Scan for the cell matching the given text and deliver its (X, Y) coordinate at center. 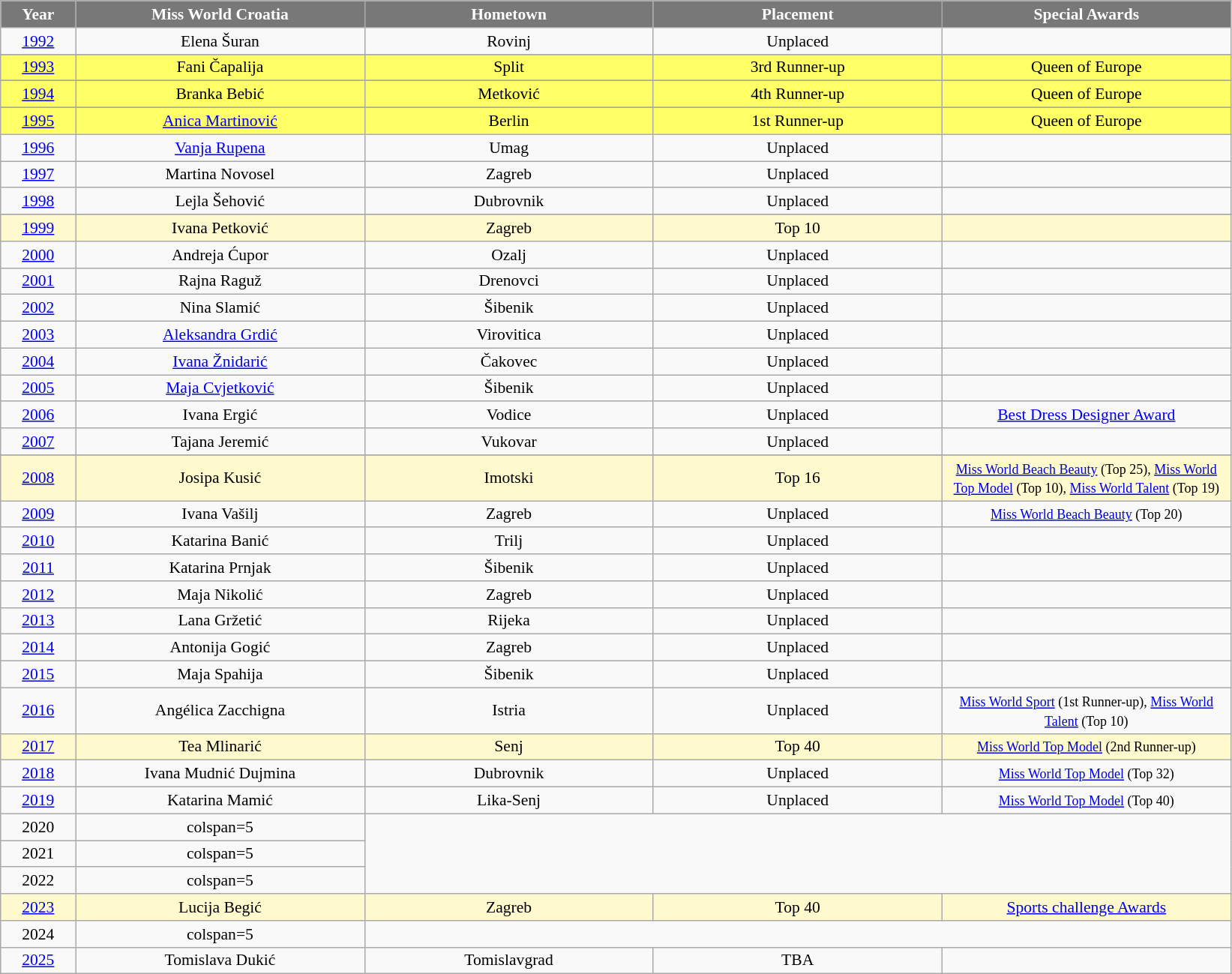
Lejla Šehović (220, 202)
Katarina Prnjak (220, 568)
Miss World Beach Beauty (Top 25), Miss World Top Model (Top 10), Miss World Talent (Top 19) (1086, 478)
1997 (38, 175)
Split (508, 67)
Rijeka (508, 621)
Elena Šuran (220, 41)
Tea Mlinarić (220, 747)
2003 (38, 335)
2022 (38, 881)
Imotski (508, 478)
Vukovar (508, 442)
Katarina Banić (220, 541)
2015 (38, 675)
Fani Čapalija (220, 67)
4th Runner-up (798, 94)
Maja Cvjetković (220, 388)
Metković (508, 94)
Katarina Mamić (220, 801)
1998 (38, 202)
Antonija Gogić (220, 648)
2023 (38, 907)
Ivana Ergić (220, 415)
Top 16 (798, 478)
Hometown (508, 14)
Miss World Top Model (Top 32) (1086, 774)
Angélica Zacchigna (220, 711)
TBA (798, 961)
2001 (38, 281)
2020 (38, 827)
Ivana Vašilj (220, 514)
Čakovec (508, 361)
2021 (38, 854)
2016 (38, 711)
2014 (38, 648)
Trilj (508, 541)
1992 (38, 41)
Tomislava Dukić (220, 961)
Rajna Raguž (220, 281)
2010 (38, 541)
Vodice (508, 415)
Tajana Jeremić (220, 442)
Nina Slamić (220, 308)
2012 (38, 595)
1999 (38, 228)
3rd Runner-up (798, 67)
Miss World Top Model (2nd Runner-up) (1086, 747)
Miss World Croatia (220, 14)
Best Dress Designer Award (1086, 415)
Lana Gržetić (220, 621)
2018 (38, 774)
Anica Martinović (220, 121)
2013 (38, 621)
Miss World Sport (1st Runner-up), Miss World Talent (Top 10) (1086, 711)
Umag (508, 148)
Top 10 (798, 228)
2006 (38, 415)
Ivana Mudnić Dujmina (220, 774)
Maja Spahija (220, 675)
Miss World Top Model (Top 40) (1086, 801)
Placement (798, 14)
Andreja Ćupor (220, 255)
Vanja Rupena (220, 148)
2007 (38, 442)
Senj (508, 747)
Branka Bebić (220, 94)
Aleksandra Grdić (220, 335)
Maja Nikolić (220, 595)
Rovinj (508, 41)
Berlin (508, 121)
Ivana Žnidarić (220, 361)
2019 (38, 801)
2000 (38, 255)
Special Awards (1086, 14)
2025 (38, 961)
Josipa Kusić (220, 478)
2024 (38, 934)
2011 (38, 568)
Martina Novosel (220, 175)
Ozalj (508, 255)
1st Runner-up (798, 121)
2002 (38, 308)
Istria (508, 711)
Lika-Senj (508, 801)
2009 (38, 514)
Drenovci (508, 281)
Sports challenge Awards (1086, 907)
2005 (38, 388)
1996 (38, 148)
2004 (38, 361)
2017 (38, 747)
2008 (38, 478)
Tomislavgrad (508, 961)
1994 (38, 94)
Miss World Beach Beauty (Top 20) (1086, 514)
1993 (38, 67)
Ivana Petković (220, 228)
Year (38, 14)
Lucija Begić (220, 907)
Virovitica (508, 335)
1995 (38, 121)
